Find where the given text appears and provide that cell's center as (x, y) coordinate. 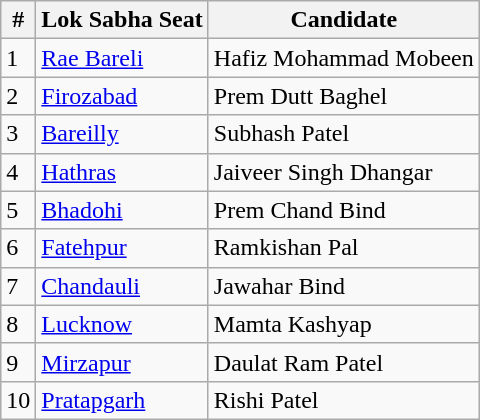
Lucknow (122, 324)
Bhadohi (122, 210)
Hathras (122, 172)
Lok Sabha Seat (122, 20)
Chandauli (122, 286)
5 (18, 210)
Mirzapur (122, 362)
8 (18, 324)
Rae Bareli (122, 58)
3 (18, 134)
Ramkishan Pal (344, 248)
Jaiveer Singh Dhangar (344, 172)
Firozabad (122, 96)
Candidate (344, 20)
10 (18, 400)
Mamta Kashyap (344, 324)
Fatehpur (122, 248)
2 (18, 96)
Prem Chand Bind (344, 210)
6 (18, 248)
Subhash Patel (344, 134)
Pratapgarh (122, 400)
Daulat Ram Patel (344, 362)
Jawahar Bind (344, 286)
Bareilly (122, 134)
1 (18, 58)
4 (18, 172)
# (18, 20)
Hafiz Mohammad Mobeen (344, 58)
7 (18, 286)
9 (18, 362)
Prem Dutt Baghel (344, 96)
Rishi Patel (344, 400)
